For the text-containing cell, return its midpoint in [x, y] coordinate format. 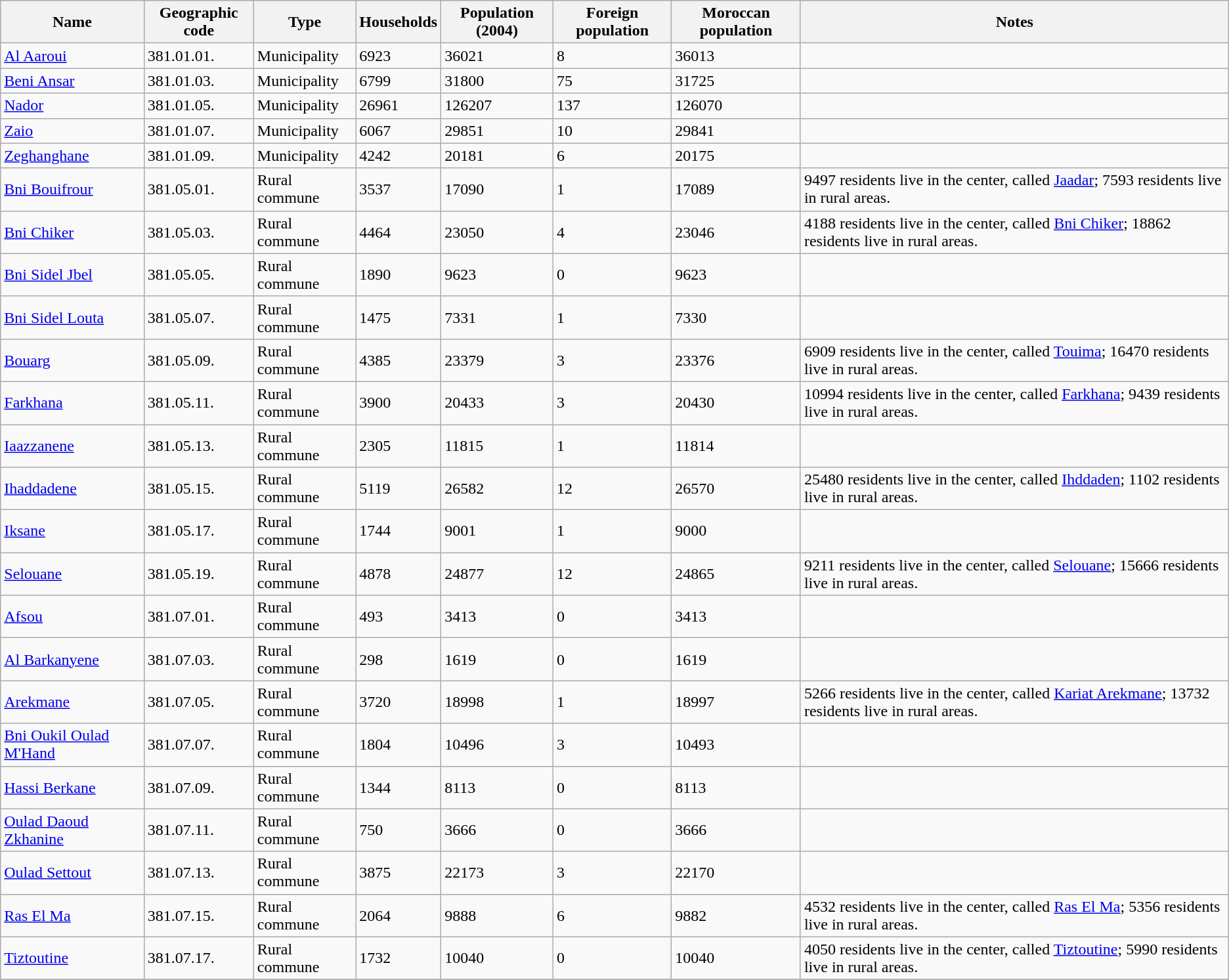
1475 [399, 318]
8 [613, 56]
381.05.19. [198, 574]
2064 [399, 915]
20430 [737, 403]
Afsou [72, 617]
25480 residents live in the center, called Ihddaden; 1102 residents live in rural areas. [1014, 488]
24877 [498, 574]
10994 residents live in the center, called Farkhana; 9439 residents live in rural areas. [1014, 403]
381.05.09. [198, 360]
Ihaddadene [72, 488]
24865 [737, 574]
381.01.05. [198, 106]
Al Aaroui [72, 56]
Foreign population [613, 22]
9888 [498, 915]
20433 [498, 403]
381.05.03. [198, 232]
Beni Ansar [72, 81]
Hassi Berkane [72, 788]
75 [613, 81]
22170 [737, 873]
381.01.01. [198, 56]
381.07.17. [198, 958]
381.05.01. [198, 189]
Moroccan population [737, 22]
6067 [399, 131]
3537 [399, 189]
Tiztoutine [72, 958]
4 [613, 232]
3900 [399, 403]
17089 [737, 189]
381.05.15. [198, 488]
381.07.05. [198, 702]
381.05.05. [198, 274]
2305 [399, 445]
4050 residents live in the center, called Tiztoutine; 5990 residents live in rural areas. [1014, 958]
31725 [737, 81]
9497 residents live in the center, called Jaadar; 7593 residents live in rural areas. [1014, 189]
381.07.11. [198, 830]
Arekmane [72, 702]
381.01.03. [198, 81]
7330 [737, 318]
381.01.07. [198, 131]
5266 residents live in the center, called Kariat Arekmane; 13732 residents live in rural areas. [1014, 702]
20175 [737, 156]
4532 residents live in the center, called Ras El Ma; 5356 residents live in rural areas. [1014, 915]
9000 [737, 532]
20181 [498, 156]
1804 [399, 744]
3720 [399, 702]
Zaio [72, 131]
Bni Oukil Oulad M'Hand [72, 744]
23376 [737, 360]
1744 [399, 532]
381.05.11. [198, 403]
17090 [498, 189]
26570 [737, 488]
4878 [399, 574]
381.07.03. [198, 659]
381.07.13. [198, 873]
26582 [498, 488]
1732 [399, 958]
29841 [737, 131]
Ras El Ma [72, 915]
Selouane [72, 574]
Type [305, 22]
4385 [399, 360]
1344 [399, 788]
126207 [498, 106]
381.07.07. [198, 744]
10493 [737, 744]
11814 [737, 445]
7331 [498, 318]
Bni Bouifrour [72, 189]
1890 [399, 274]
Geographic code [198, 22]
Farkhana [72, 403]
Bouarg [72, 360]
23379 [498, 360]
10496 [498, 744]
23050 [498, 232]
4242 [399, 156]
Population (2004) [498, 22]
381.05.17. [198, 532]
11815 [498, 445]
493 [399, 617]
Name [72, 22]
36013 [737, 56]
36021 [498, 56]
381.05.13. [198, 445]
Bni Sidel Jbel [72, 274]
10 [613, 131]
29851 [498, 131]
6799 [399, 81]
31800 [498, 81]
Al Barkanyene [72, 659]
381.07.15. [198, 915]
9882 [737, 915]
Bni Chiker [72, 232]
Bni Sidel Louta [72, 318]
22173 [498, 873]
23046 [737, 232]
26961 [399, 106]
Nador [72, 106]
3875 [399, 873]
137 [613, 106]
750 [399, 830]
Iksane [72, 532]
Households [399, 22]
9211 residents live in the center, called Selouane; 15666 residents live in rural areas. [1014, 574]
6909 residents live in the center, called Touima; 16470 residents live in rural areas. [1014, 360]
Oulad Daoud Zkhanine [72, 830]
4188 residents live in the center, called Bni Chiker; 18862 residents live in rural areas. [1014, 232]
6923 [399, 56]
381.07.09. [198, 788]
126070 [737, 106]
18998 [498, 702]
4464 [399, 232]
298 [399, 659]
Oulad Settout [72, 873]
Notes [1014, 22]
381.01.09. [198, 156]
Zeghanghane [72, 156]
381.05.07. [198, 318]
9001 [498, 532]
5119 [399, 488]
18997 [737, 702]
381.07.01. [198, 617]
Iaazzanene [72, 445]
